Output the [x, y] coordinate of the center of the cell containing the given text.  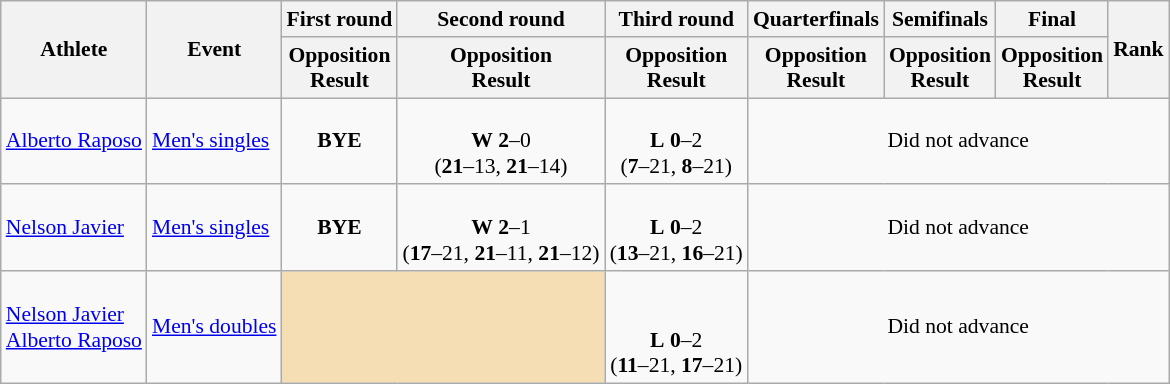
W 2–1(17–21, 21–11, 21–12) [500, 228]
Athlete [74, 50]
Men's doubles [214, 327]
L 0–2(13–21, 16–21) [676, 228]
First round [340, 19]
Rank [1138, 50]
L 0–2(11–21, 17–21) [676, 327]
Third round [676, 19]
Event [214, 50]
Nelson Javier [74, 228]
Semifinals [940, 19]
Alberto Raposo [74, 142]
Second round [500, 19]
Final [1052, 19]
Nelson JavierAlberto Raposo [74, 327]
L 0–2(7–21, 8–21) [676, 142]
W 2–0(21–13, 21–14) [500, 142]
Quarterfinals [816, 19]
